Scan for the cell matching the given text and deliver its (x, y) coordinate at center. 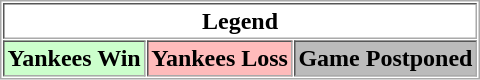
Yankees Loss (220, 58)
Legend (240, 21)
Game Postponed (386, 58)
Yankees Win (74, 58)
